For the text-containing cell, return its midpoint in (x, y) coordinate format. 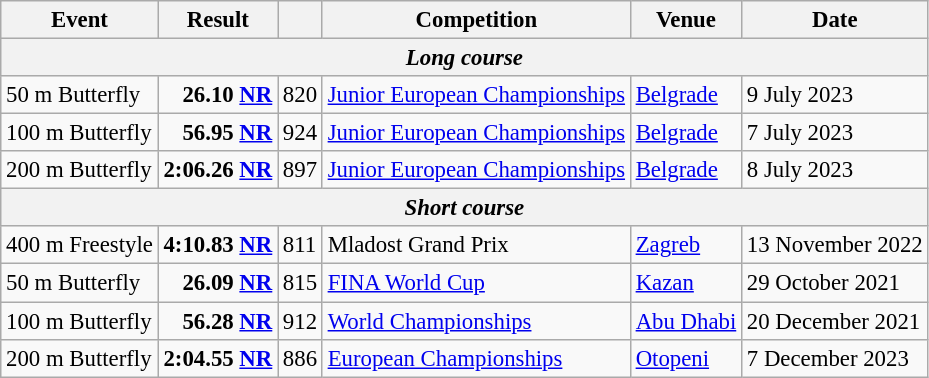
26.09 NR (218, 283)
Result (218, 20)
886 (300, 358)
Kazan (686, 283)
897 (300, 170)
8 July 2023 (835, 170)
7 July 2023 (835, 133)
World Championships (476, 321)
Event (80, 20)
56.28 NR (218, 321)
2:04.55 NR (218, 358)
Short course (464, 208)
912 (300, 321)
9 July 2023 (835, 95)
4:10.83 NR (218, 245)
56.95 NR (218, 133)
Venue (686, 20)
Competition (476, 20)
Abu Dhabi (686, 321)
FINA World Cup (476, 283)
820 (300, 95)
Long course (464, 58)
13 November 2022 (835, 245)
7 December 2023 (835, 358)
29 October 2021 (835, 283)
924 (300, 133)
European Championships (476, 358)
20 December 2021 (835, 321)
811 (300, 245)
Date (835, 20)
Mladost Grand Prix (476, 245)
815 (300, 283)
Zagreb (686, 245)
2:06.26 NR (218, 170)
26.10 NR (218, 95)
400 m Freestyle (80, 245)
Otopeni (686, 358)
